For the text-containing cell, return its midpoint in [X, Y] coordinate format. 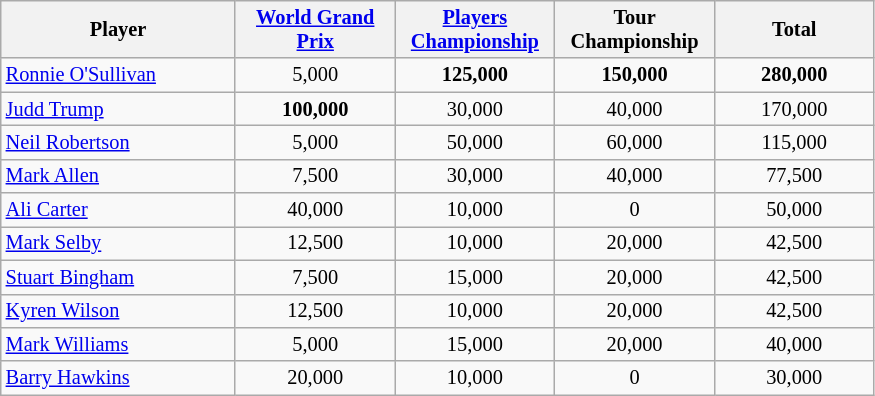
Barry Hawkins [118, 378]
280,000 [794, 75]
100,000 [315, 109]
Tour Championship [635, 29]
Kyren Wilson [118, 311]
Ali Carter [118, 210]
Mark Williams [118, 344]
Ronnie O'Sullivan [118, 75]
World Grand Prix [315, 29]
Stuart Bingham [118, 277]
125,000 [475, 75]
77,500 [794, 176]
Mark Allen [118, 176]
Mark Selby [118, 243]
60,000 [635, 142]
Players Championship [475, 29]
Judd Trump [118, 109]
Neil Robertson [118, 142]
Total [794, 29]
170,000 [794, 109]
Player [118, 29]
115,000 [794, 142]
150,000 [635, 75]
